Search for the cell housing the specified text and yield its (X, Y) center coordinate. 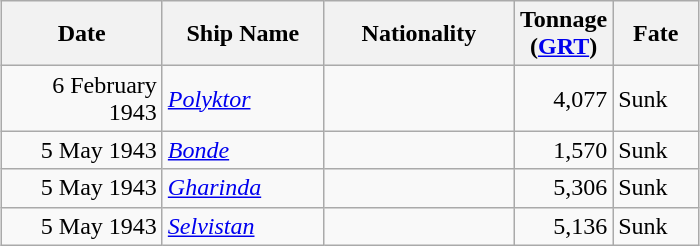
6 February 1943 (82, 98)
Date (82, 34)
Nationality (418, 34)
Ship Name (242, 34)
Tonnage (GRT) (563, 34)
Polyktor (242, 98)
4,077 (563, 98)
5,306 (563, 188)
Selvistan (242, 226)
Gharinda (242, 188)
Fate (656, 34)
Bonde (242, 150)
1,570 (563, 150)
5,136 (563, 226)
